Output the (x, y) coordinate of the center of the cell containing the given text.  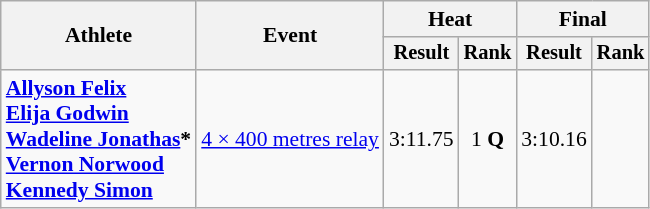
Athlete (98, 36)
3:11.75 (422, 139)
3:10.16 (554, 139)
Allyson FelixElija GodwinWadeline Jonathas*Vernon NorwoodKennedy Simon (98, 139)
Event (290, 36)
Heat (450, 19)
Final (582, 19)
1 Q (488, 139)
4 × 400 metres relay (290, 139)
